Locate the cell with the specified text and output its [X, Y] center coordinate. 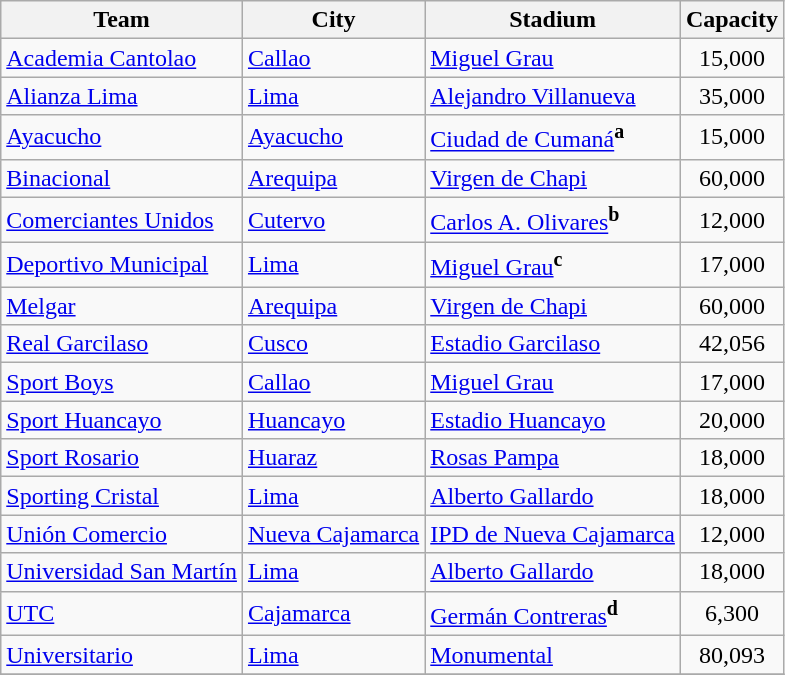
Real Garcilaso [122, 344]
Melgar [122, 306]
Sport Rosario [122, 458]
Universidad San Martín [122, 572]
Team [122, 20]
Sport Boys [122, 382]
Alianza Lima [122, 96]
UTC [122, 614]
42,056 [732, 344]
35,000 [732, 96]
6,300 [732, 614]
Ciudad de Cumanáa [553, 138]
Estadio Garcilaso [553, 344]
Miguel Grauc [553, 264]
Estadio Huancayo [553, 420]
80,093 [732, 655]
Cutervo [333, 220]
Sport Huancayo [122, 420]
Deportivo Municipal [122, 264]
Capacity [732, 20]
Binacional [122, 178]
Academia Cantolao [122, 58]
IPD de Nueva Cajamarca [553, 534]
City [333, 20]
Rosas Pampa [553, 458]
Stadium [553, 20]
Cajamarca [333, 614]
Huaraz [333, 458]
Cusco [333, 344]
Sporting Cristal [122, 496]
Nueva Cajamarca [333, 534]
Monumental [553, 655]
Carlos A. Olivaresb [553, 220]
Universitario [122, 655]
20,000 [732, 420]
Comerciantes Unidos [122, 220]
Alejandro Villanueva [553, 96]
Huancayo [333, 420]
Unión Comercio [122, 534]
Germán Contrerasd [553, 614]
